Identify which cell holds the provided text, then report its [x, y] central coordinate. 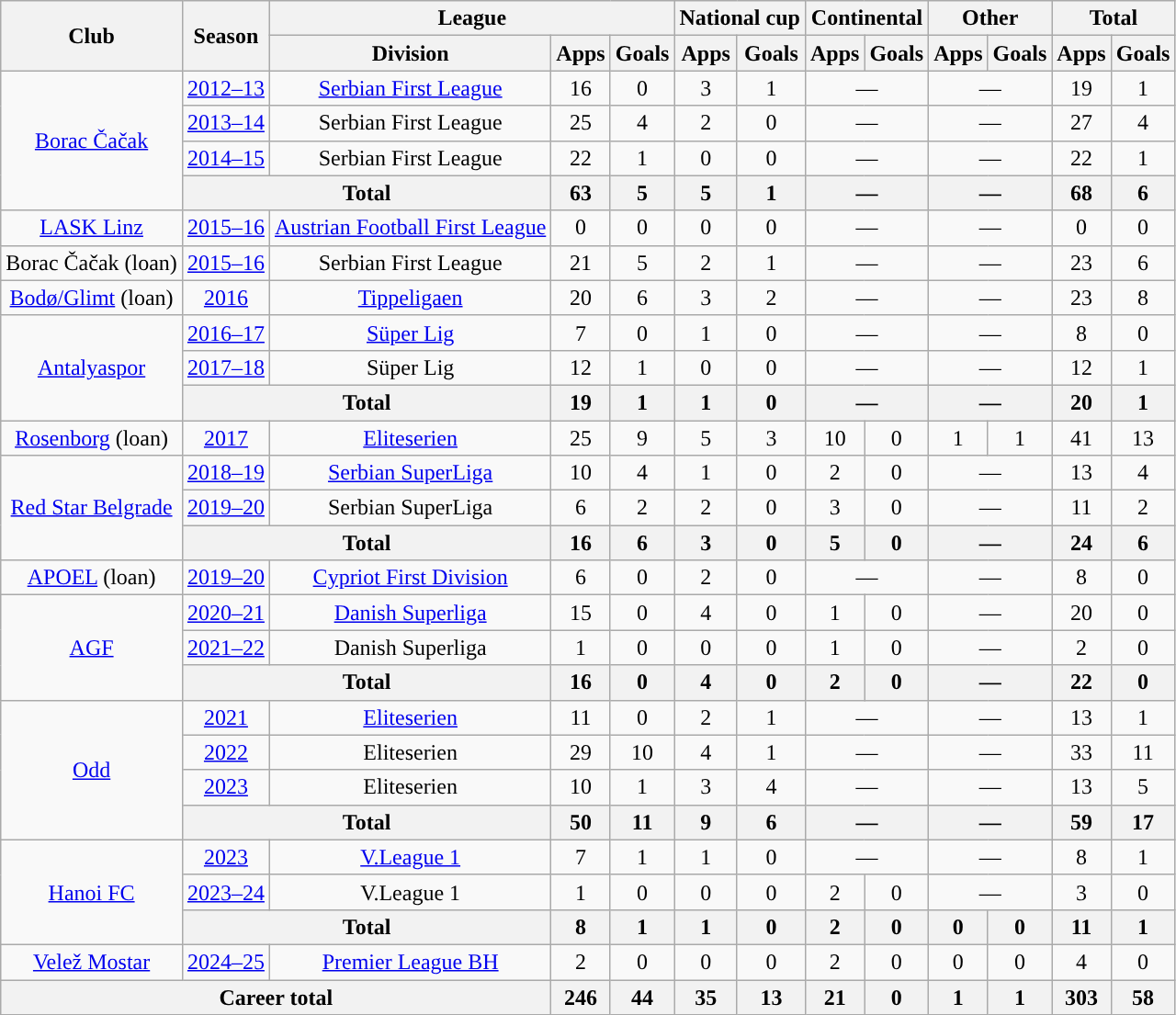
24 [1081, 543]
2024–25 [226, 962]
2014–15 [226, 158]
2013–14 [226, 123]
National cup [740, 18]
Red Star Belgrade [92, 508]
27 [1081, 123]
Club [92, 36]
2018–19 [226, 473]
17 [1143, 822]
Antalyaspor [92, 367]
41 [1081, 438]
Division [410, 53]
2022 [226, 752]
63 [581, 193]
Borac Čačak [92, 141]
246 [581, 997]
Continental [866, 18]
29 [581, 752]
2016 [226, 298]
50 [581, 822]
League [472, 18]
35 [706, 997]
59 [1081, 822]
Bodø/Glimt (loan) [92, 298]
Hanoi FC [92, 892]
Career total [276, 997]
2017 [226, 438]
APOEL (loan) [92, 578]
33 [1081, 752]
2017–18 [226, 367]
2012–13 [226, 88]
2023–24 [226, 892]
2021–22 [226, 648]
15 [581, 613]
2021 [226, 717]
Tippeligaen [410, 298]
Borac Čačak (loan) [92, 263]
AGF [92, 648]
Odd [92, 770]
Austrian Football First League [410, 228]
68 [1081, 193]
Cypriot First Division [410, 578]
58 [1143, 997]
2016–17 [226, 333]
303 [1081, 997]
2020–21 [226, 613]
LASK Linz [92, 228]
Season [226, 36]
44 [642, 997]
Rosenborg (loan) [92, 438]
Premier League BH [410, 962]
Other [990, 18]
Velež Mostar [92, 962]
